Return the [X, Y] coordinate for the center point of the cell that contains the specified text.  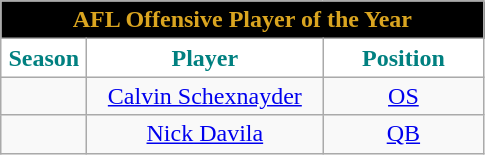
OS [404, 96]
Position [404, 58]
Calvin Schexnayder [205, 96]
QB [404, 134]
Nick Davila [205, 134]
AFL Offensive Player of the Year [242, 20]
Season [44, 58]
Player [205, 58]
